Search for the cell housing the specified text and yield its (X, Y) center coordinate. 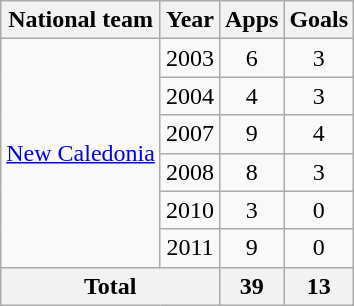
2003 (190, 58)
New Caledonia (81, 153)
Year (190, 20)
National team (81, 20)
2004 (190, 96)
2010 (190, 210)
Total (110, 286)
2007 (190, 134)
13 (319, 286)
39 (251, 286)
8 (251, 172)
6 (251, 58)
Apps (251, 20)
2011 (190, 248)
2008 (190, 172)
Goals (319, 20)
